Return (x, y) of the center of cell containing provided text 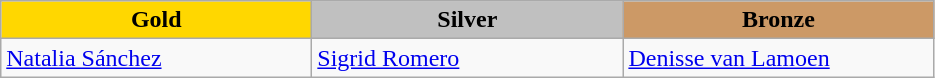
Gold (156, 20)
Silver (468, 20)
Bronze (778, 20)
Sigrid Romero (468, 58)
Natalia Sánchez (156, 58)
Denisse van Lamoen (778, 58)
